Return the (X, Y) coordinate for the center point of the cell that contains the specified text.  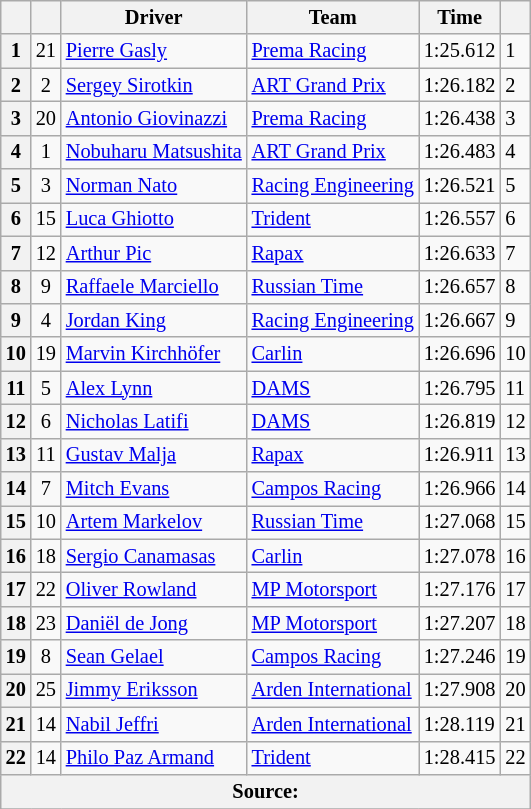
1:28.415 (460, 758)
Driver (154, 17)
1:27.207 (460, 623)
1:26.911 (460, 455)
1:25.612 (460, 51)
Artem Markelov (154, 522)
1:26.633 (460, 253)
Sergio Canamasas (154, 556)
1:28.119 (460, 724)
Sergey Sirotkin (154, 85)
23 (46, 623)
Luca Ghiotto (154, 219)
1:27.078 (460, 556)
1:26.483 (460, 152)
1:26.657 (460, 287)
Oliver Rowland (154, 589)
1:26.696 (460, 354)
1:27.908 (460, 690)
Antonio Giovinazzi (154, 118)
Source: (266, 791)
Philo Paz Armand (154, 758)
Jordan King (154, 320)
Arthur Pic (154, 253)
1:26.438 (460, 118)
1:26.819 (460, 421)
Sean Gelael (154, 657)
25 (46, 690)
1:26.795 (460, 388)
Raffaele Marciello (154, 287)
Alex Lynn (154, 388)
1:27.176 (460, 589)
Nabil Jeffri (154, 724)
Nicholas Latifi (154, 421)
1:26.667 (460, 320)
Time (460, 17)
Gustav Malja (154, 455)
Marvin Kirchhöfer (154, 354)
1:26.521 (460, 186)
Mitch Evans (154, 489)
Jimmy Eriksson (154, 690)
Nobuharu Matsushita (154, 152)
Norman Nato (154, 186)
1:27.068 (460, 522)
Pierre Gasly (154, 51)
1:26.557 (460, 219)
Daniël de Jong (154, 623)
1:27.246 (460, 657)
1:26.966 (460, 489)
1:26.182 (460, 85)
Team (333, 17)
